Output the [X, Y] coordinate of the center of the cell containing the given text.  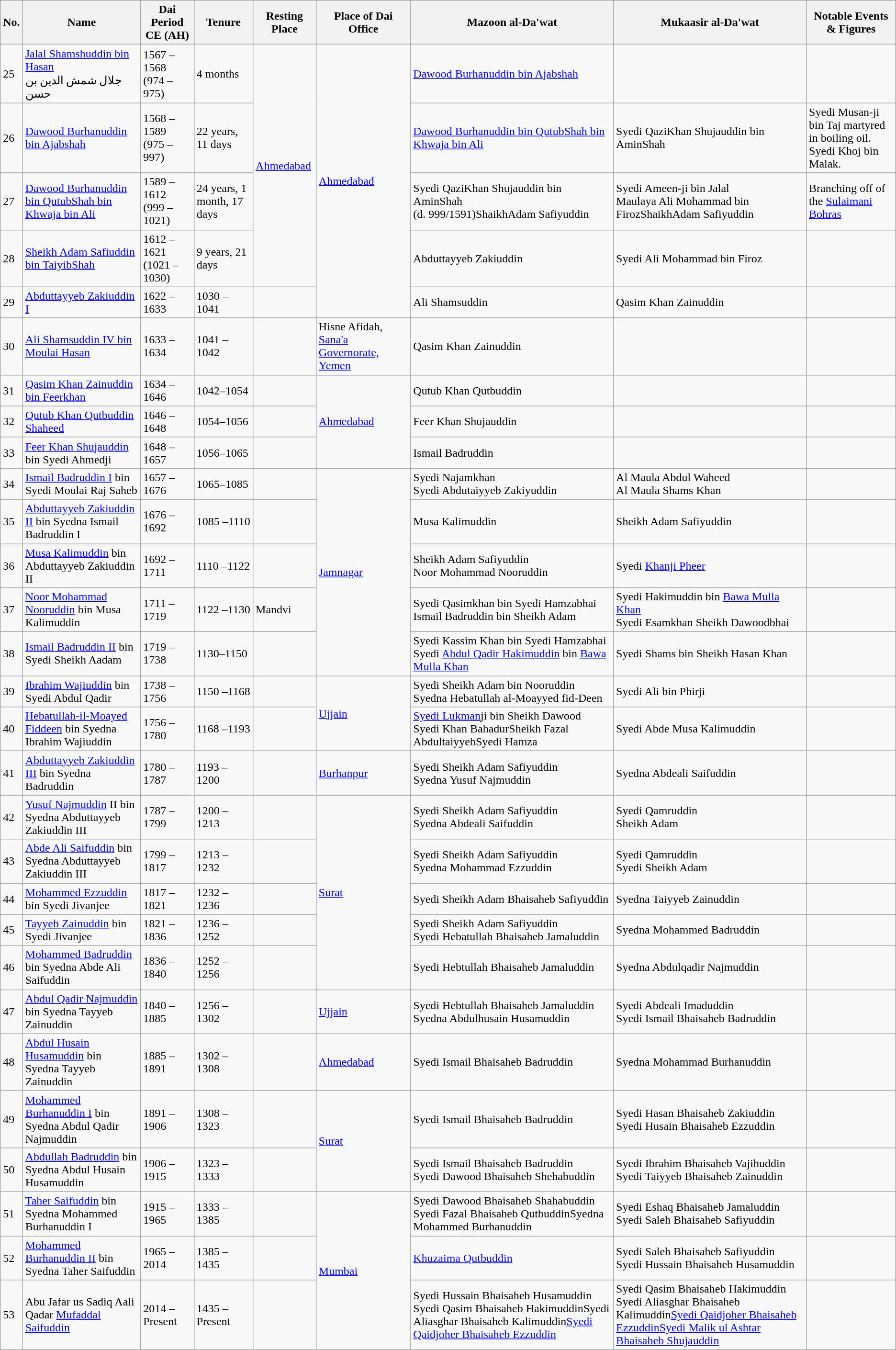
Syedi Eshaq Bhaisaheb JamaluddinSyedi Saleh Bhaisaheb Safiyuddin [710, 1214]
Syedi Sheikh Adam SafiyuddinSyedna Yusuf Najmuddin [512, 773]
Resting Place [285, 22]
Abduttayyeb Zakiuddin I [81, 303]
Name [81, 22]
Dai Period CE (AH) [168, 22]
48 [11, 1062]
36 [11, 566]
Feer Khan Shujauddin [512, 421]
Branching off of the Sulaimani Bohras [851, 201]
Abdullah Badruddin bin Syedna Abdul Husain Husamuddin [81, 1170]
37 [11, 610]
32 [11, 421]
Syedi Ali Mohammad bin Firoz [710, 259]
Syedi Saleh Bhaisaheb SafiyuddinSyedi Hussain Bhaisaheb Husamuddin [710, 1258]
Ismail Badruddin II bin Syedi Sheikh Aadam [81, 654]
Mazoon al-Da'wat [512, 22]
4 months [223, 74]
Syedi Ibrahim Bhaisaheb VajihuddinSyedi Taiyyeb Bhaisaheb Zainuddin [710, 1170]
Syedi Ismail Bhaisaheb BadruddinSyedi Dawood Bhaisaheb Shehabuddin [512, 1170]
1836 –1840 [168, 967]
Mohammed Burhanuddin I bin Syedna Abdul Qadir Najmuddin [81, 1119]
Syedi Qasimkhan bin Syedi HamzabhaiIsmail Badruddin bin Sheikh Adam [512, 610]
Ali Shamsuddin IV bin Moulai Hasan [81, 347]
2014 – Present [168, 1315]
Notable Events & Figures [851, 22]
46 [11, 967]
Jalal Shamshuddin bin Hasanجلال شمش الدين بن حسن [81, 74]
Abduttayyeb Zakiuddin [512, 259]
Abu Jafar us Sadiq Aali Qadar Mufaddal Saifuddin [81, 1315]
1252 –1256 [223, 967]
Qutub Khan Qutbuddin Shaheed [81, 421]
42 [11, 817]
26 [11, 138]
Yusuf Najmuddin II bin Syedna Abduttayyeb Zakiuddin III [81, 817]
1110 –1122 [223, 566]
1168 –1193 [223, 729]
Syedi QamruddinSheikh Adam [710, 817]
Syedi Qasim Bhaisaheb HakimuddinSyedi Aliasghar Bhaisaheb KalimuddinSyedi Qaidjoher Bhaisaheb EzzuddinSyedi Malik ul Ashtar Bhaisaheb Shujauddin [710, 1315]
Syedna Abdulqadir Najmuddin [710, 967]
49 [11, 1119]
Syedi Hasan Bhaisaheb ZakiuddinSyedi Husain Bhaisaheb Ezzuddin [710, 1119]
35 [11, 521]
Sheikh Adam Safiyuddin [710, 521]
1568 – 1589(975 – 997) [168, 138]
1150 –1168 [223, 691]
Place of Dai Office [363, 22]
1885 –1891 [168, 1062]
Hisne Afidah, Sana'a Governorate, Yemen [363, 347]
Tenure [223, 22]
1965 –2014 [168, 1258]
Mandvi [285, 610]
1122 –1130 [223, 610]
Noor Mohammad Nooruddin bin Musa Kalimuddin [81, 610]
53 [11, 1315]
1906 –1915 [168, 1170]
1817 –1821 [168, 899]
Ibrahim Wajiuddin bin Syedi Abdul Qadir [81, 691]
Syedi Musan-ji bin Taj martyred in boiling oil.Syedi Khoj bin Malak. [851, 138]
Syedi QaziKhan Shujauddin bin AminShah [710, 138]
43 [11, 861]
1193 –1200 [223, 773]
Syedna Taiyyeb Zainuddin [710, 899]
27 [11, 201]
1308 –1323 [223, 1119]
1030 –1041 [223, 303]
Khuzaima Qutbuddin [512, 1258]
Abdul Husain Husamuddin bin Syedna Tayyeb Zainuddin [81, 1062]
28 [11, 259]
1589 –1612(999 –1021) [168, 201]
1648 –1657 [168, 453]
Syedi NajamkhanSyedi Abdutaiyyeb Zakiyuddin [512, 484]
1756 –1780 [168, 729]
1799 –1817 [168, 861]
Syedi Khanji Pheer [710, 566]
47 [11, 1012]
Abduttayyeb Zakiuddin III bin Syedna Badruddin [81, 773]
1567 –1568(974 – 975) [168, 74]
22 years, 11 days [223, 138]
1213 –1232 [223, 861]
Mukaasir al-Da'wat [710, 22]
1256 –1302 [223, 1012]
34 [11, 484]
52 [11, 1258]
1738 –1756 [168, 691]
Taher Saifuddin bin Syedna Mohammed Burhanuddin I [81, 1214]
Syedi Sheikh Adam SafiyuddinSyedna Mohammad Ezzuddin [512, 861]
1085 –1110 [223, 521]
51 [11, 1214]
1435 – Present [223, 1315]
Syedi Hussain Bhaisaheb HusamuddinSyedi Qasim Bhaisaheb HakimuddinSyedi Aliasghar Bhaisaheb KalimuddinSyedi Qaidjoher Bhaisaheb Ezzuddin [512, 1315]
40 [11, 729]
Syedi Lukmanji bin Sheikh DawoodSyedi Khan BahadurSheikh Fazal AbdultaiyyebSyedi Hamza [512, 729]
Ismail Badruddin I bin Syedi Moulai Raj Saheb [81, 484]
Sheikh Adam SafiyuddinNoor Mohammad Nooruddin [512, 566]
Syedi Abdeali ImaduddinSyedi Ismail Bhaisaheb Badruddin [710, 1012]
1065–1085 [223, 484]
Ali Shamsuddin [512, 303]
Abdul Qadir Najmuddin bin Syedna Tayyeb Zainuddin [81, 1012]
Musa Kalimuddin [512, 521]
1302 –1308 [223, 1062]
33 [11, 453]
1780 –1787 [168, 773]
Hebatullah-il-Moayed Fiddeen bin Syedna Ibrahim Wajiuddin [81, 729]
1646 –1648 [168, 421]
Syedi Abde Musa Kalimuddin [710, 729]
29 [11, 303]
1787 –1799 [168, 817]
24 years, 1 month, 17 days [223, 201]
Syedi Sheikh Adam bin NooruddinSyedna Hebatullah al-Moayyed fid-Deen [512, 691]
Syedi QaziKhan Shujauddin bin AminShah(d. 999/1591)ShaikhAdam Safiyuddin [512, 201]
41 [11, 773]
Syedna Mohammed Badruddin [710, 930]
1056–1065 [223, 453]
1333 –1385 [223, 1214]
1612 –1621(1021 –1030) [168, 259]
Syedi Hebtullah Bhaisaheb JamaluddinSyedna Abdulhusain Husamuddin [512, 1012]
1657 –1676 [168, 484]
Syedi Ali bin Phirji [710, 691]
1915 –1965 [168, 1214]
50 [11, 1170]
1676 –1692 [168, 521]
44 [11, 899]
Feer Khan Shujauddin bin Syedi Ahmedji [81, 453]
1821 –1836 [168, 930]
Syedi Hakimuddin bin Bawa Mulla KhanSyedi Esamkhan Sheikh Dawoodbhai [710, 610]
1130–1150 [223, 654]
38 [11, 654]
Syedi Ameen-ji bin JalalMaulaya Ali Mohammad bin FirozShaikhAdam Safiyuddin [710, 201]
1633 –1634 [168, 347]
1236 –1252 [223, 930]
31 [11, 391]
1692 –1711 [168, 566]
Tayyeb Zainuddin bin Syedi Jivanjee [81, 930]
1711 –1719 [168, 610]
No. [11, 22]
1323 –1333 [223, 1170]
Syedi Kassim Khan bin Syedi HamzabhaiSyedi Abdul Qadir Hakimuddin bin Bawa Mulla Khan [512, 654]
9 years, 21 days [223, 259]
Syedi Sheikh Adam SafiyuddinSyedi Hebatullah Bhaisaheb Jamaluddin [512, 930]
Syedi Shams bin Sheikh Hasan Khan [710, 654]
25 [11, 74]
1891 –1906 [168, 1119]
1200 –1213 [223, 817]
1054–1056 [223, 421]
Syedna Mohammad Burhanuddin [710, 1062]
1840 –1885 [168, 1012]
Al Maula Abdul WaheedAl Maula Shams Khan [710, 484]
1385 –1435 [223, 1258]
Mohammed Burhanuddin II bin Syedna Taher Saifuddin [81, 1258]
Jamnagar [363, 572]
Mumbai [363, 1271]
45 [11, 930]
1232 –1236 [223, 899]
Syedi Hebtullah Bhaisaheb Jamaluddin [512, 967]
Qutub Khan Qutbuddin [512, 391]
Ismail Badruddin [512, 453]
Qasim Khan Zainuddin bin Feerkhan [81, 391]
1719 –1738 [168, 654]
Sheikh Adam Safiuddin bin TaiyibShah [81, 259]
1622 –1633 [168, 303]
1634 –1646 [168, 391]
Abde Ali Saifuddin bin Syedna Abduttayyeb Zakiuddin III [81, 861]
Mohammed Ezzuddin bin Syedi Jivanjee [81, 899]
39 [11, 691]
Syedi Dawood Bhaisaheb ShahabuddinSyedi Fazal Bhaisaheb QutbuddinSyedna Mohammed Burhanuddin [512, 1214]
Syedi QamruddinSyedi Sheikh Adam [710, 861]
30 [11, 347]
Syedi Sheikh Adam SafiyuddinSyedna Abdeali Saifuddin [512, 817]
Abduttayyeb Zakiuddin II bin Syedna Ismail Badruddin I [81, 521]
1041 –1042 [223, 347]
Syedi Sheikh Adam Bhaisaheb Safiyuddin [512, 899]
Burhanpur [363, 773]
Syedna Abdeali Saifuddin [710, 773]
Mohammed Badruddin bin Syedna Abde Ali Saifuddin [81, 967]
Musa Kalimuddin bin Abduttayyeb Zakiuddin II [81, 566]
1042–1054 [223, 391]
